Identify which cell holds the provided text, then report its (X, Y) central coordinate. 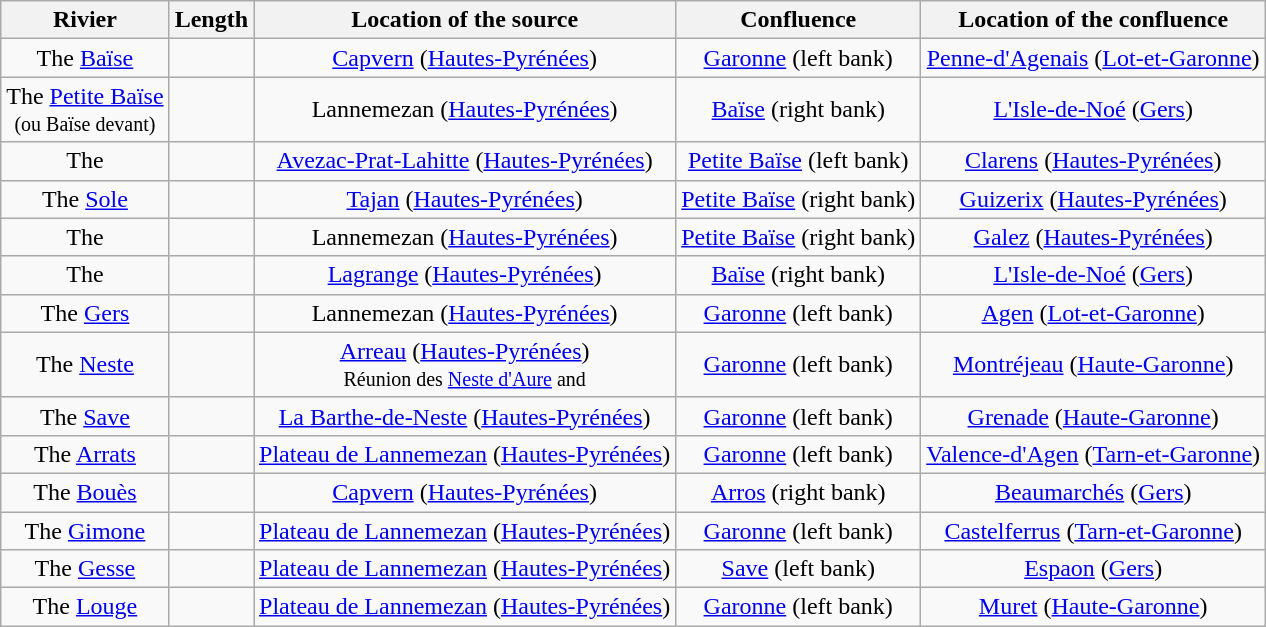
The Arrats (85, 454)
Rivier (85, 20)
Clarens (Hautes-Pyrénées) (1094, 161)
Beaumarchés (Gers) (1094, 492)
Location of the source (465, 20)
Montréjeau (Haute-Garonne) (1094, 364)
The Petite Baïse (ou Baïse devant) (85, 110)
The Gers (85, 313)
The Baïse (85, 58)
Length (211, 20)
Guizerix (Hautes-Pyrénées) (1094, 199)
La Barthe-de-Neste (Hautes-Pyrénées) (465, 416)
Petite Baïse (left bank) (798, 161)
Valence-d'Agen (Tarn-et-Garonne) (1094, 454)
Confluence (798, 20)
The Sole (85, 199)
The Neste (85, 364)
Grenade (Haute-Garonne) (1094, 416)
The Louge (85, 607)
Tajan (Hautes-Pyrénées) (465, 199)
Galez (Hautes-Pyrénées) (1094, 237)
Espaon (Gers) (1094, 569)
Arreau (Hautes-Pyrénées)Réunion des Neste d'Aure and (465, 364)
Penne-d'Agenais (Lot-et-Garonne) (1094, 58)
Lagrange (Hautes-Pyrénées) (465, 275)
The Gimone (85, 531)
The Bouès (85, 492)
Muret (Haute-Garonne) (1094, 607)
The Save (85, 416)
Location of the confluence (1094, 20)
Castelferrus (Tarn-et-Garonne) (1094, 531)
Arros (right bank) (798, 492)
Agen (Lot-et-Garonne) (1094, 313)
Save (left bank) (798, 569)
The Gesse (85, 569)
Avezac-Prat-Lahitte (Hautes-Pyrénées) (465, 161)
